Locate the cell with the specified text and output its [X, Y] center coordinate. 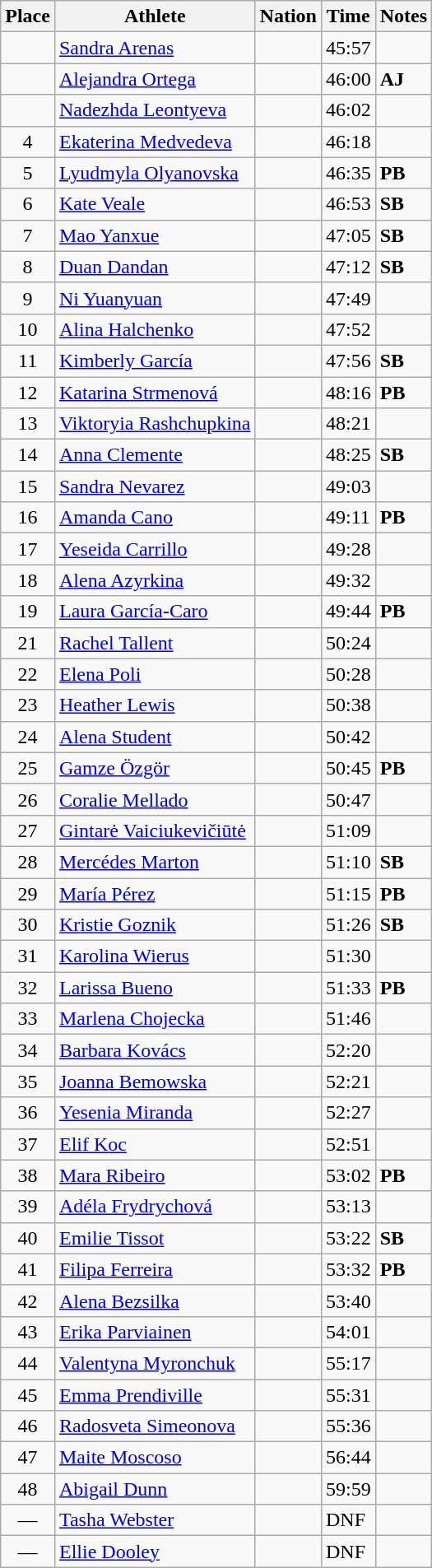
51:10 [348, 862]
Alina Halchenko [155, 329]
39 [28, 1207]
43 [28, 1332]
46:18 [348, 142]
Nation [288, 16]
5 [28, 173]
Kristie Goznik [155, 925]
49:28 [348, 549]
46 [28, 1426]
27 [28, 831]
46:02 [348, 110]
49:11 [348, 518]
Alejandra Ortega [155, 79]
44 [28, 1363]
Kimberly García [155, 361]
46:00 [348, 79]
51:46 [348, 1019]
Tasha Webster [155, 1520]
50:42 [348, 737]
10 [28, 329]
13 [28, 424]
48:16 [348, 393]
21 [28, 643]
34 [28, 1050]
Time [348, 16]
47:52 [348, 329]
52:51 [348, 1144]
Larissa Bueno [155, 988]
50:28 [348, 674]
14 [28, 455]
Marlena Chojecka [155, 1019]
52:21 [348, 1082]
35 [28, 1082]
52:20 [348, 1050]
46:53 [348, 204]
55:31 [348, 1395]
50:45 [348, 768]
Joanna Bemowska [155, 1082]
41 [28, 1269]
28 [28, 862]
Yesenia Miranda [155, 1113]
Mara Ribeiro [155, 1175]
49:32 [348, 580]
6 [28, 204]
45 [28, 1395]
Viktoryia Rashchupkina [155, 424]
4 [28, 142]
Elif Koc [155, 1144]
45:57 [348, 48]
Abigail Dunn [155, 1489]
Heather Lewis [155, 705]
50:38 [348, 705]
38 [28, 1175]
25 [28, 768]
23 [28, 705]
Alena Bezsilka [155, 1300]
49:44 [348, 612]
Yeseida Carrillo [155, 549]
Alena Azyrkina [155, 580]
Notes [403, 16]
Nadezhda Leontyeva [155, 110]
22 [28, 674]
AJ [403, 79]
55:17 [348, 1363]
55:36 [348, 1426]
47:56 [348, 361]
Filipa Ferreira [155, 1269]
30 [28, 925]
56:44 [348, 1458]
48:25 [348, 455]
48:21 [348, 424]
11 [28, 361]
53:13 [348, 1207]
Gamze Özgör [155, 768]
46:35 [348, 173]
26 [28, 799]
51:26 [348, 925]
51:30 [348, 956]
Ellie Dooley [155, 1552]
Barbara Kovács [155, 1050]
12 [28, 393]
Duan Dandan [155, 267]
52:27 [348, 1113]
Emma Prendiville [155, 1395]
Karolina Wierus [155, 956]
51:33 [348, 988]
53:22 [348, 1238]
9 [28, 298]
53:40 [348, 1300]
24 [28, 737]
Alena Student [155, 737]
54:01 [348, 1332]
32 [28, 988]
Athlete [155, 16]
Adéla Frydrychová [155, 1207]
19 [28, 612]
47:49 [348, 298]
Katarina Strmenová [155, 393]
53:02 [348, 1175]
Ekaterina Medvedeva [155, 142]
42 [28, 1300]
36 [28, 1113]
Gintarė Vaiciukevičiūtė [155, 831]
50:47 [348, 799]
31 [28, 956]
33 [28, 1019]
47 [28, 1458]
Ni Yuanyuan [155, 298]
Valentyna Myronchuk [155, 1363]
15 [28, 486]
59:59 [348, 1489]
Kate Veale [155, 204]
50:24 [348, 643]
Amanda Cano [155, 518]
Rachel Tallent [155, 643]
29 [28, 893]
Radosveta Simeonova [155, 1426]
16 [28, 518]
40 [28, 1238]
49:03 [348, 486]
Erika Parviainen [155, 1332]
Anna Clemente [155, 455]
Sandra Arenas [155, 48]
51:15 [348, 893]
17 [28, 549]
47:05 [348, 235]
53:32 [348, 1269]
Maite Moscoso [155, 1458]
Mercédes Marton [155, 862]
Lyudmyla Olyanovska [155, 173]
48 [28, 1489]
Coralie Mellado [155, 799]
Place [28, 16]
Sandra Nevarez [155, 486]
37 [28, 1144]
18 [28, 580]
Laura García-Caro [155, 612]
María Pérez [155, 893]
8 [28, 267]
51:09 [348, 831]
Emilie Tissot [155, 1238]
Elena Poli [155, 674]
Mao Yanxue [155, 235]
47:12 [348, 267]
7 [28, 235]
